For the text-containing cell, return its midpoint in (X, Y) coordinate format. 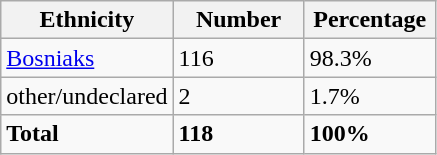
100% (370, 134)
Ethnicity (87, 20)
1.7% (370, 96)
2 (238, 96)
116 (238, 58)
Bosniaks (87, 58)
other/undeclared (87, 96)
118 (238, 134)
Total (87, 134)
Percentage (370, 20)
98.3% (370, 58)
Number (238, 20)
